Output the (X, Y) coordinate of the center of the cell containing the given text.  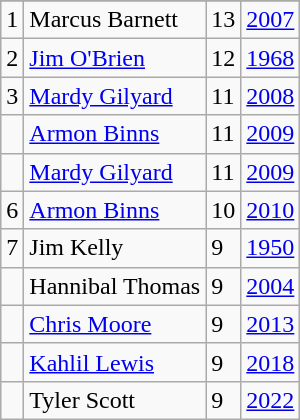
Chris Moore (115, 324)
6 (12, 210)
2007 (270, 20)
2018 (270, 362)
Tyler Scott (115, 400)
2010 (270, 210)
Jim O'Brien (115, 58)
12 (224, 58)
1950 (270, 248)
1968 (270, 58)
Marcus Barnett (115, 20)
2 (12, 58)
Kahlil Lewis (115, 362)
2008 (270, 96)
Hannibal Thomas (115, 286)
1 (12, 20)
3 (12, 96)
2004 (270, 286)
10 (224, 210)
2022 (270, 400)
13 (224, 20)
2013 (270, 324)
Jim Kelly (115, 248)
7 (12, 248)
